Output the [X, Y] coordinate of the center of the cell containing the given text.  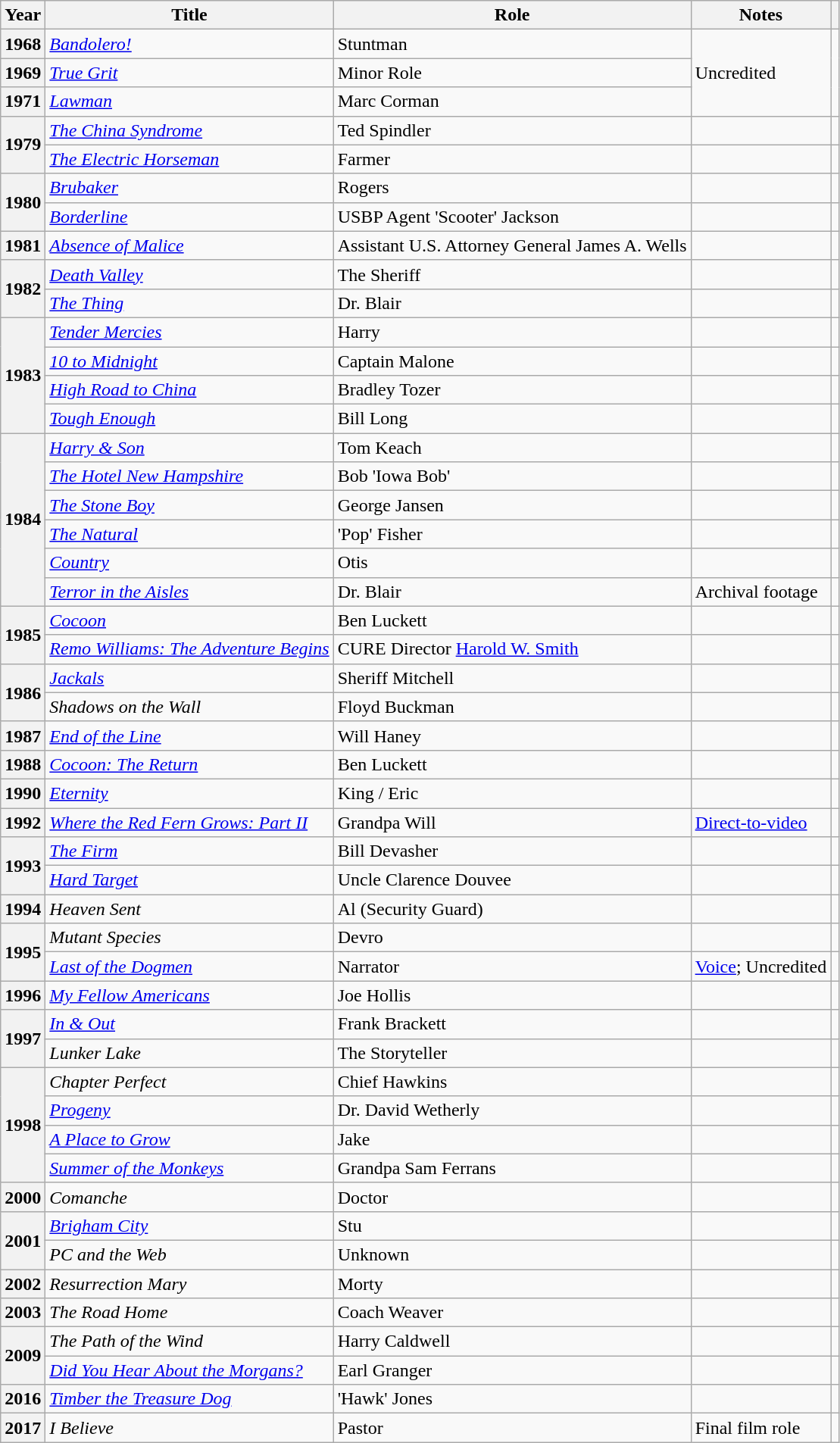
1982 [23, 289]
Borderline [189, 217]
Ted Spindler [512, 130]
Absence of Malice [189, 245]
Stu [512, 1226]
Grandpa Will [512, 822]
Farmer [512, 159]
Captain Malone [512, 361]
Marc Corman [512, 102]
Brigham City [189, 1226]
2002 [23, 1284]
2016 [23, 1399]
Tom Keach [512, 448]
Doctor [512, 1197]
The Stone Boy [189, 505]
2001 [23, 1240]
Al (Security Guard) [512, 909]
Shadows on the Wall [189, 707]
Timber the Treasure Dog [189, 1399]
Harry & Son [189, 448]
Minor Role [512, 73]
End of the Line [189, 736]
Mutant Species [189, 938]
The Path of the Wind [189, 1341]
King / Eric [512, 793]
Final film role [760, 1428]
2017 [23, 1428]
Death Valley [189, 274]
Voice; Uncredited [760, 967]
Jackals [189, 678]
'Hawk' Jones [512, 1399]
In & Out [189, 1024]
Heaven Sent [189, 909]
Sheriff Mitchell [512, 678]
Hard Target [189, 880]
Bill Long [512, 419]
Otis [512, 563]
USBP Agent 'Scooter' Jackson [512, 217]
1997 [23, 1039]
Jake [512, 1139]
Bill Devasher [512, 851]
Comanche [189, 1197]
Archival footage [760, 592]
The Firm [189, 851]
Grandpa Sam Ferrans [512, 1168]
True Grit [189, 73]
CURE Director Harold W. Smith [512, 649]
I Believe [189, 1428]
Will Haney [512, 736]
Last of the Dogmen [189, 967]
Morty [512, 1284]
Joe Hollis [512, 995]
The Hotel New Hampshire [189, 476]
1968 [23, 44]
Floyd Buckman [512, 707]
Chapter Perfect [189, 1082]
George Jansen [512, 505]
Devro [512, 938]
1990 [23, 793]
Harry [512, 332]
Did You Hear About the Morgans? [189, 1370]
Tender Mercies [189, 332]
Assistant U.S. Attorney General James A. Wells [512, 245]
1992 [23, 822]
The Storyteller [512, 1053]
1984 [23, 520]
1985 [23, 635]
Uncredited [760, 73]
1987 [23, 736]
Rogers [512, 188]
The Sheriff [512, 274]
Bob 'Iowa Bob' [512, 476]
2000 [23, 1197]
1993 [23, 866]
PC and the Web [189, 1254]
Terror in the Aisles [189, 592]
Year [23, 15]
Notes [760, 15]
1981 [23, 245]
'Pop' Fisher [512, 534]
1996 [23, 995]
Summer of the Monkeys [189, 1168]
Bradley Tozer [512, 390]
The Electric Horseman [189, 159]
The Road Home [189, 1313]
1969 [23, 73]
Lunker Lake [189, 1053]
Cocoon [189, 620]
Role [512, 15]
Bandolero! [189, 44]
Direct-to-video [760, 822]
Frank Brackett [512, 1024]
Title [189, 15]
2009 [23, 1356]
1971 [23, 102]
Earl Granger [512, 1370]
10 to Midnight [189, 361]
Pastor [512, 1428]
High Road to China [189, 390]
Eternity [189, 793]
The China Syndrome [189, 130]
The Natural [189, 534]
Unknown [512, 1254]
Chief Hawkins [512, 1082]
1979 [23, 145]
Harry Caldwell [512, 1341]
Brubaker [189, 188]
Narrator [512, 967]
1995 [23, 952]
1988 [23, 764]
Lawman [189, 102]
1983 [23, 375]
A Place to Grow [189, 1139]
1980 [23, 202]
1998 [23, 1125]
1994 [23, 909]
Stuntman [512, 44]
2003 [23, 1313]
Uncle Clarence Douvee [512, 880]
Tough Enough [189, 419]
Progeny [189, 1110]
Coach Weaver [512, 1313]
Cocoon: The Return [189, 764]
1986 [23, 692]
Resurrection Mary [189, 1284]
My Fellow Americans [189, 995]
The Thing [189, 303]
Dr. David Wetherly [512, 1110]
Country [189, 563]
Remo Williams: The Adventure Begins [189, 649]
Where the Red Fern Grows: Part II [189, 822]
